Identify which cell holds the provided text, then report its [x, y] central coordinate. 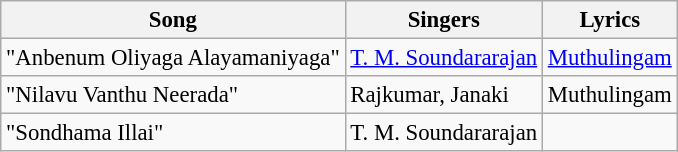
Song [173, 20]
"Nilavu Vanthu Neerada" [173, 95]
"Anbenum Oliyaga Alayamaniyaga" [173, 58]
Rajkumar, Janaki [444, 95]
Singers [444, 20]
"Sondhama Illai" [173, 133]
Lyrics [610, 20]
